Search for the cell housing the specified text and yield its (X, Y) center coordinate. 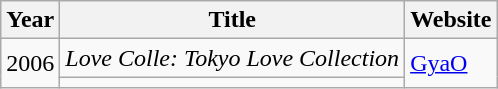
2006 (30, 64)
Love Colle: Tokyo Love Collection (232, 58)
Year (30, 20)
GyaO (451, 64)
Title (232, 20)
Website (451, 20)
